For the text-containing cell, return its midpoint in [X, Y] coordinate format. 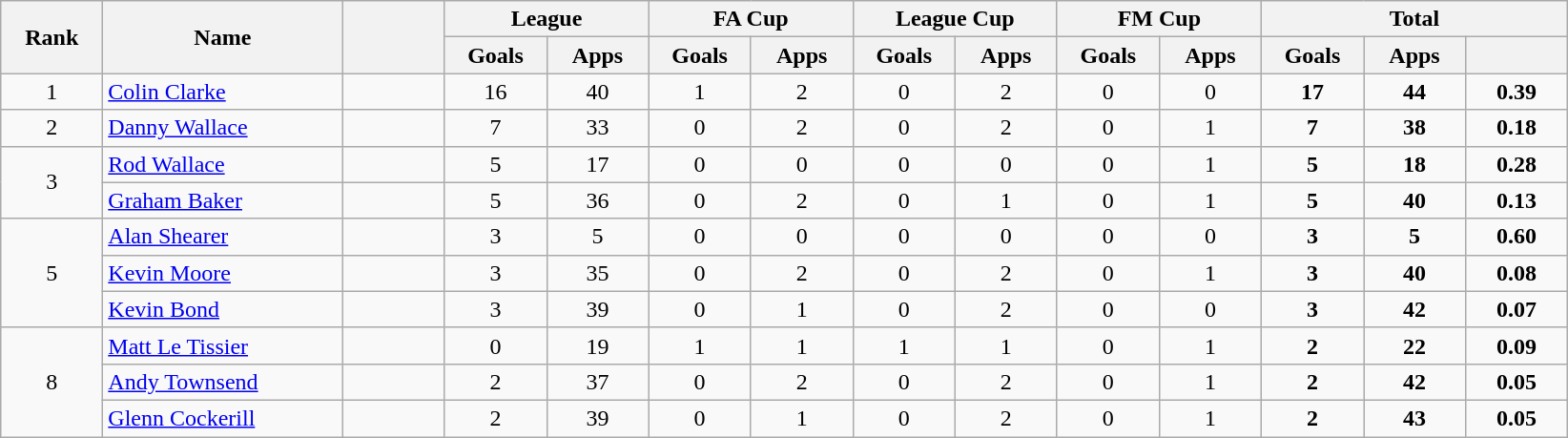
Total [1413, 19]
18 [1415, 164]
Name [223, 37]
Alan Shearer [223, 237]
0.13 [1516, 200]
8 [52, 382]
33 [597, 128]
0.09 [1516, 345]
Graham Baker [223, 200]
Rod Wallace [223, 164]
League [547, 19]
35 [597, 273]
44 [1415, 92]
Matt Le Tissier [223, 345]
0.28 [1516, 164]
0.39 [1516, 92]
0.60 [1516, 237]
Danny Wallace [223, 128]
FM Cup [1159, 19]
Colin Clarke [223, 92]
36 [597, 200]
0.18 [1516, 128]
0.08 [1516, 273]
Kevin Moore [223, 273]
Kevin Bond [223, 309]
19 [597, 345]
16 [496, 92]
Andy Townsend [223, 382]
0.07 [1516, 309]
37 [597, 382]
43 [1415, 418]
38 [1415, 128]
League Cup [955, 19]
FA Cup [751, 19]
22 [1415, 345]
Glenn Cockerill [223, 418]
Rank [52, 37]
